Return (x, y) of the center of cell containing provided text 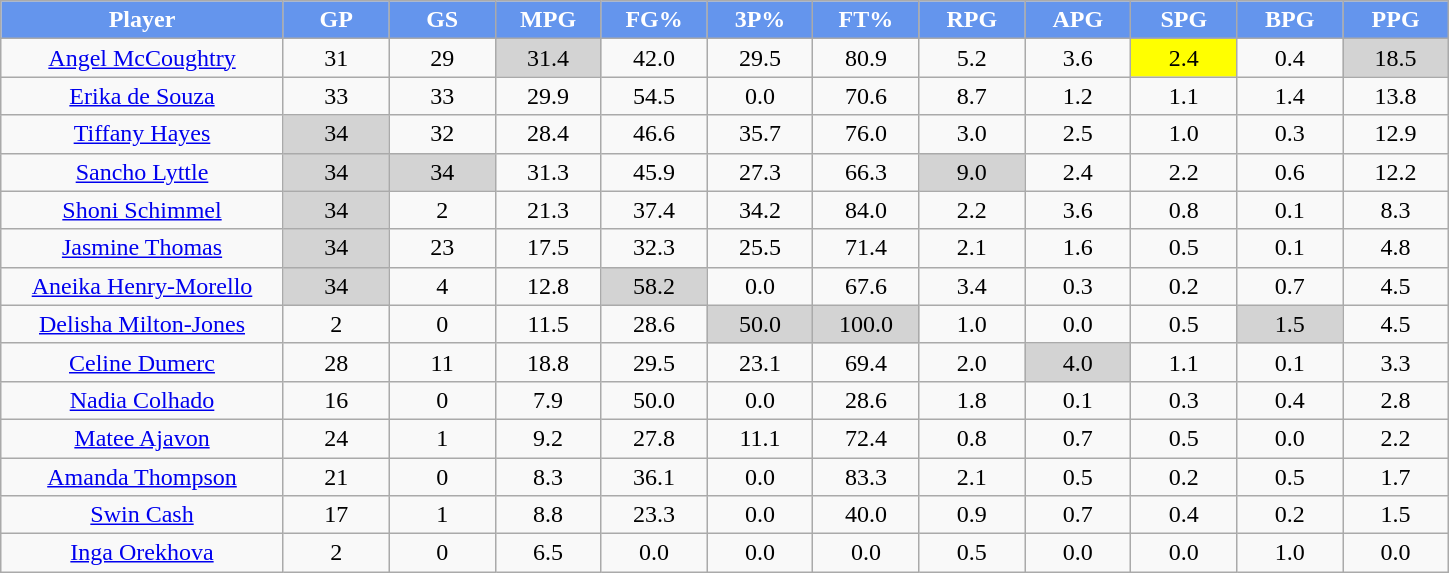
46.6 (654, 134)
2.5 (1078, 134)
FG% (654, 20)
80.9 (866, 58)
Sancho Lyttle (142, 172)
12.8 (548, 286)
23.3 (654, 515)
25.5 (760, 248)
3.3 (1396, 362)
9.0 (972, 172)
Tiffany Hayes (142, 134)
Matee Ajavon (142, 438)
12.2 (1396, 172)
1.7 (1396, 477)
23.1 (760, 362)
29.9 (548, 96)
70.6 (866, 96)
0.6 (1290, 172)
0.9 (972, 515)
21 (336, 477)
1.8 (972, 400)
BPG (1290, 20)
36.1 (654, 477)
40.0 (866, 515)
2.8 (1396, 400)
13.8 (1396, 96)
42.0 (654, 58)
69.4 (866, 362)
3.4 (972, 286)
6.5 (548, 553)
3P% (760, 20)
28 (336, 362)
11.5 (548, 324)
28.4 (548, 134)
31 (336, 58)
GP (336, 20)
2.0 (972, 362)
Aneika Henry-Morello (142, 286)
Amanda Thompson (142, 477)
FT% (866, 20)
Jasmine Thomas (142, 248)
RPG (972, 20)
Shoni Schimmel (142, 210)
17.5 (548, 248)
Nadia Colhado (142, 400)
Inga Orekhova (142, 553)
84.0 (866, 210)
Delisha Milton-Jones (142, 324)
18.8 (548, 362)
11.1 (760, 438)
67.6 (866, 286)
MPG (548, 20)
24 (336, 438)
18.5 (1396, 58)
58.2 (654, 286)
34.2 (760, 210)
27.3 (760, 172)
9.2 (548, 438)
76.0 (866, 134)
11 (442, 362)
27.8 (654, 438)
21.3 (548, 210)
35.7 (760, 134)
SPG (1184, 20)
32 (442, 134)
5.2 (972, 58)
72.4 (866, 438)
8.7 (972, 96)
83.3 (866, 477)
4.0 (1078, 362)
Erika de Souza (142, 96)
17 (336, 515)
31.3 (548, 172)
APG (1078, 20)
8.8 (548, 515)
100.0 (866, 324)
1.4 (1290, 96)
23 (442, 248)
12.9 (1396, 134)
54.5 (654, 96)
7.9 (548, 400)
37.4 (654, 210)
4 (442, 286)
Angel McCoughtry (142, 58)
PPG (1396, 20)
16 (336, 400)
4.8 (1396, 248)
Swin Cash (142, 515)
1.2 (1078, 96)
GS (442, 20)
45.9 (654, 172)
32.3 (654, 248)
71.4 (866, 248)
31.4 (548, 58)
66.3 (866, 172)
29 (442, 58)
Celine Dumerc (142, 362)
Player (142, 20)
3.0 (972, 134)
1.6 (1078, 248)
